Determine the [x, y] coordinate at the center of the cell enclosing the given text.  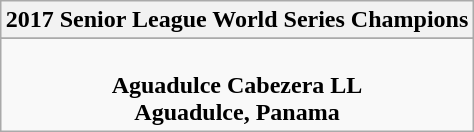
2017 Senior League World Series Champions [237, 20]
Aguadulce Cabezera LL Aguadulce, Panama [237, 85]
